Detect which cell encompasses the target text, then output its (x, y) center coordinate. 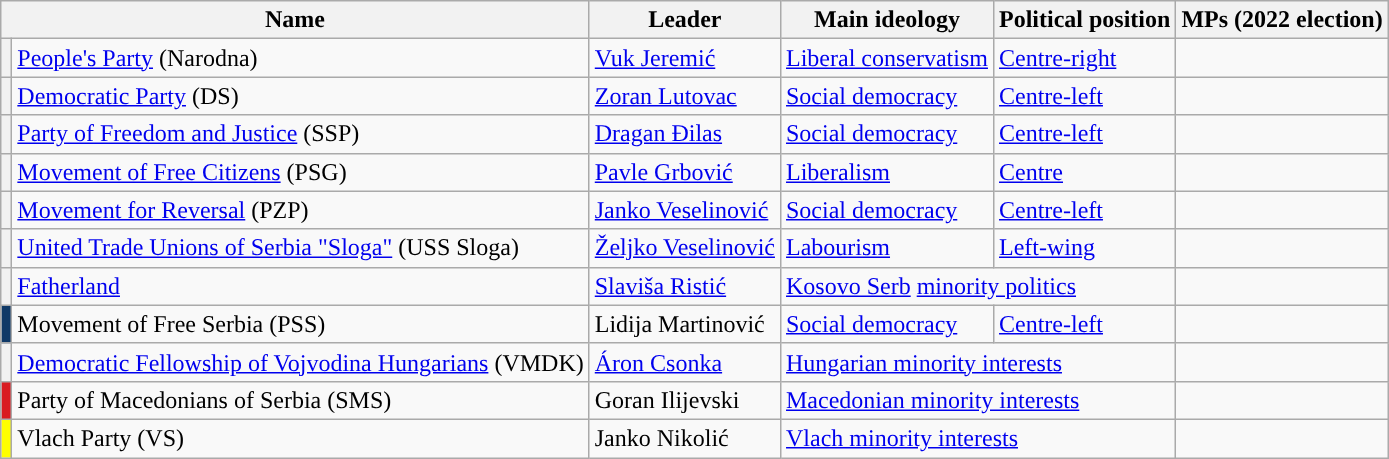
Goran Ilijevski (684, 400)
Leader (684, 20)
Macedonian minority interests (978, 400)
Centre-right (1084, 58)
MPs (2022 election) (1282, 20)
Left-wing (1084, 248)
Labourism (886, 248)
Hungarian minority interests (978, 362)
Zoran Lutovac (684, 96)
Kosovo Serb minority politics (978, 286)
People's Party (Narodna) (300, 58)
Democratic Fellowship of Vojvodina Hungarians (VMDK) (300, 362)
Party of Freedom and Justice (SSP) (300, 134)
Vlach Party (VS) (300, 438)
Party of Macedonians of Serbia (SMS) (300, 400)
Liberalism (886, 172)
Democratic Party (DS) (300, 96)
Movement for Reversal (PZP) (300, 210)
Political position (1084, 20)
Janko Nikolić (684, 438)
Name (295, 20)
Lidija Martinović (684, 324)
United Trade Unions of Serbia "Sloga" (USS Sloga) (300, 248)
Janko Veselinović (684, 210)
Main ideology (886, 20)
Pavle Grbović (684, 172)
Vuk Jeremić (684, 58)
Movement of Free Serbia (PSS) (300, 324)
Željko Veselinović (684, 248)
Fatherland (300, 286)
Dragan Đilas (684, 134)
Movement of Free Citizens (PSG) (300, 172)
Vlach minority interests (978, 438)
Centre (1084, 172)
Slaviša Ristić (684, 286)
Liberal conservatism (886, 58)
Áron Csonka (684, 362)
